Detect which cell encompasses the target text, then output its [x, y] center coordinate. 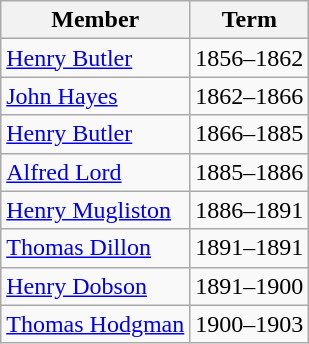
Member [96, 20]
1891–1891 [250, 248]
John Hayes [96, 96]
1891–1900 [250, 286]
Thomas Dillon [96, 248]
1886–1891 [250, 210]
Henry Mugliston [96, 210]
Alfred Lord [96, 172]
1885–1886 [250, 172]
1866–1885 [250, 134]
1856–1862 [250, 58]
1862–1866 [250, 96]
Thomas Hodgman [96, 324]
1900–1903 [250, 324]
Term [250, 20]
Henry Dobson [96, 286]
